Identify which cell holds the provided text, then report its (X, Y) central coordinate. 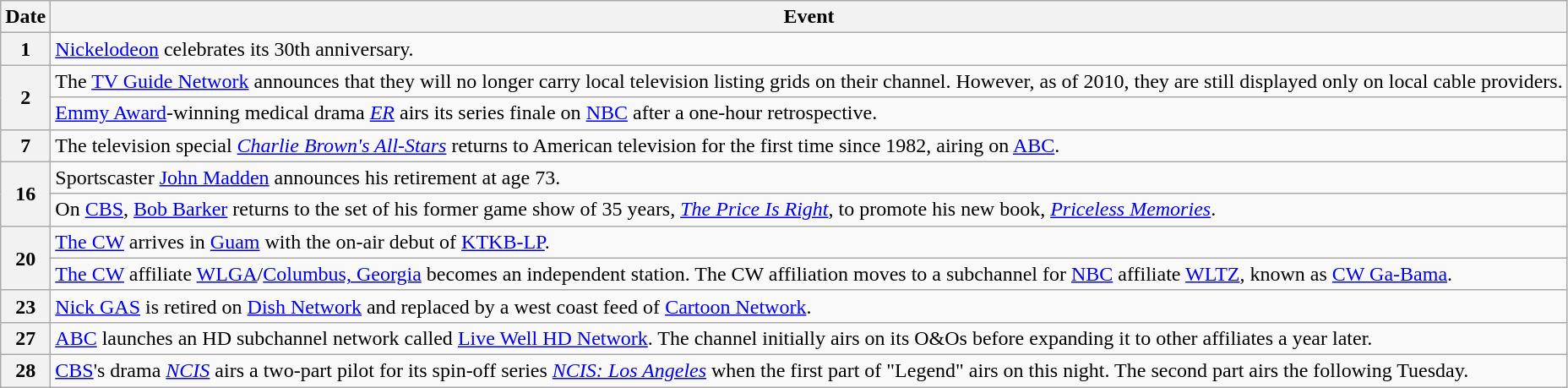
The television special Charlie Brown's All-Stars returns to American television for the first time since 1982, airing on ABC. (809, 145)
On CBS, Bob Barker returns to the set of his former game show of 35 years, The Price Is Right, to promote his new book, Priceless Memories. (809, 210)
Emmy Award-winning medical drama ER airs its series finale on NBC after a one-hour retrospective. (809, 113)
16 (25, 194)
Sportscaster John Madden announces his retirement at age 73. (809, 178)
Event (809, 17)
7 (25, 145)
28 (25, 370)
2 (25, 97)
Date (25, 17)
Nick GAS is retired on Dish Network and replaced by a west coast feed of Cartoon Network. (809, 306)
20 (25, 258)
Nickelodeon celebrates its 30th anniversary. (809, 49)
The CW arrives in Guam with the on-air debut of KTKB-LP. (809, 242)
27 (25, 338)
1 (25, 49)
23 (25, 306)
